Pinpoint the cell where the given text exists, returning its [x, y] midpoint coordinate. 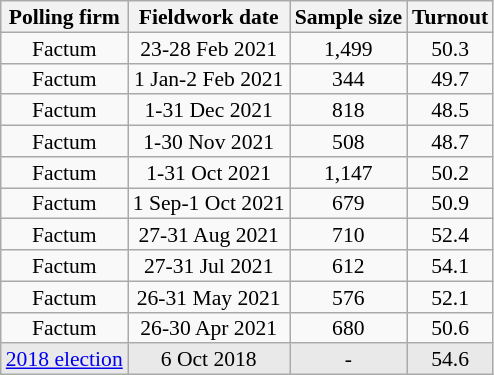
50.3 [450, 48]
1-31 Oct 2021 [209, 172]
48.7 [450, 142]
1-31 Dec 2021 [209, 110]
48.5 [450, 110]
26-30 Apr 2021 [209, 328]
Polling firm [64, 16]
1-30 Nov 2021 [209, 142]
612 [348, 266]
710 [348, 234]
576 [348, 296]
50.6 [450, 328]
Turnout [450, 16]
23-28 Feb 2021 [209, 48]
679 [348, 204]
2018 election [64, 360]
- [348, 360]
344 [348, 78]
1,147 [348, 172]
50.9 [450, 204]
Fieldwork date [209, 16]
54.1 [450, 266]
1 Jan-2 Feb 2021 [209, 78]
50.2 [450, 172]
1 Sep-1 Oct 2021 [209, 204]
818 [348, 110]
6 Oct 2018 [209, 360]
Sample size [348, 16]
52.4 [450, 234]
27-31 Jul 2021 [209, 266]
54.6 [450, 360]
27-31 Aug 2021 [209, 234]
52.1 [450, 296]
680 [348, 328]
26-31 May 2021 [209, 296]
508 [348, 142]
49.7 [450, 78]
1,499 [348, 48]
